Search for the cell housing the specified text and yield its (x, y) center coordinate. 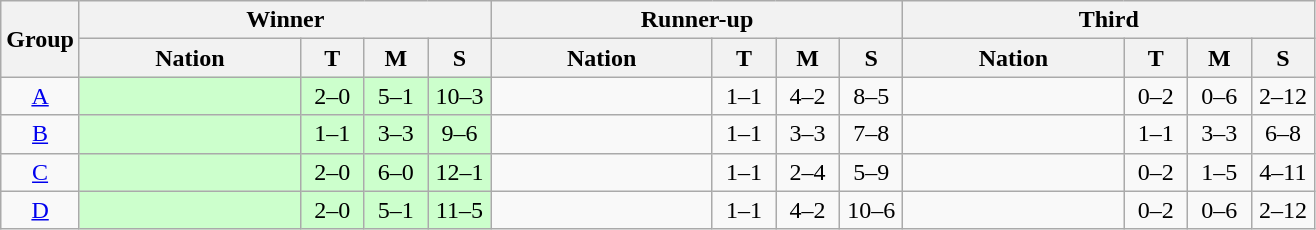
Winner (285, 20)
C (40, 172)
6–0 (396, 172)
11–5 (460, 210)
10–3 (460, 96)
12–1 (460, 172)
6–8 (1283, 134)
D (40, 210)
9–6 (460, 134)
4–11 (1283, 172)
Third (1109, 20)
8–5 (871, 96)
7–8 (871, 134)
A (40, 96)
1–5 (1220, 172)
B (40, 134)
Group (40, 39)
5–9 (871, 172)
10–6 (871, 210)
2–4 (808, 172)
Runner-up (697, 20)
